For the text-containing cell, return its midpoint in [X, Y] coordinate format. 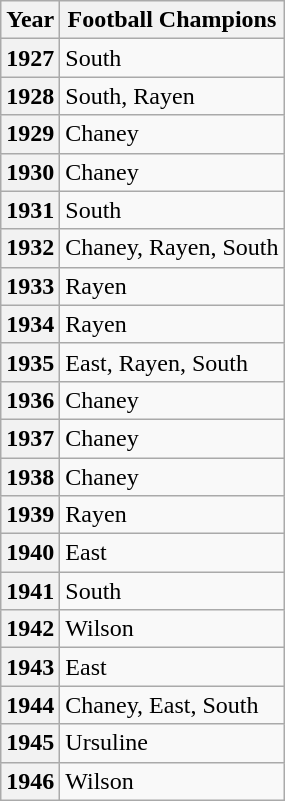
1944 [30, 705]
Chaney, East, South [172, 705]
1933 [30, 286]
1934 [30, 324]
1940 [30, 553]
1936 [30, 400]
1943 [30, 667]
1945 [30, 743]
1939 [30, 515]
1941 [30, 591]
Year [30, 20]
Football Champions [172, 20]
1931 [30, 210]
1927 [30, 58]
1942 [30, 629]
1935 [30, 362]
Ursuline [172, 743]
1930 [30, 172]
1928 [30, 96]
Chaney, Rayen, South [172, 248]
South, Rayen [172, 96]
1932 [30, 248]
1937 [30, 438]
1929 [30, 134]
1946 [30, 781]
East, Rayen, South [172, 362]
1938 [30, 477]
